For the text-containing cell, return its midpoint in (x, y) coordinate format. 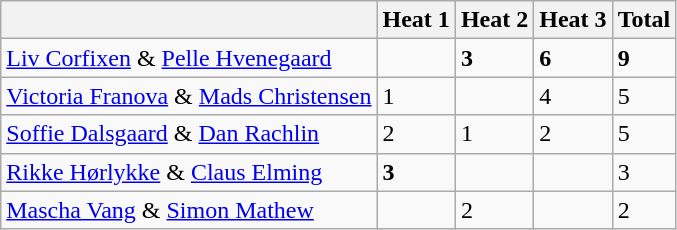
9 (644, 58)
Liv Corfixen & Pelle Hvenegaard (189, 58)
Total (644, 20)
Victoria Franova & Mads Christensen (189, 96)
Rikke Hørlykke & Claus Elming (189, 172)
Heat 3 (573, 20)
Mascha Vang & Simon Mathew (189, 210)
Heat 1 (416, 20)
4 (573, 96)
Heat 2 (494, 20)
6 (573, 58)
Soffie Dalsgaard & Dan Rachlin (189, 134)
